Pinpoint the cell where the given text exists, returning its [X, Y] midpoint coordinate. 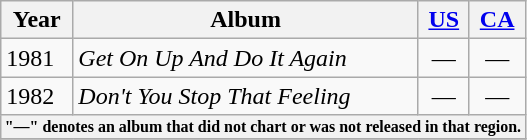
Get On Up And Do It Again [246, 58]
1982 [37, 96]
CA [497, 20]
"—" denotes an album that did not chart or was not released in that region. [263, 127]
US [444, 20]
Don't You Stop That Feeling [246, 96]
Year [37, 20]
1981 [37, 58]
Album [246, 20]
